Return [x, y] of the center of cell containing provided text 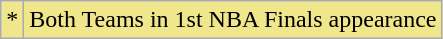
* [12, 20]
Both Teams in 1st NBA Finals appearance [233, 20]
